Extract the (X, Y) coordinate from the center of the cell holding the provided text.  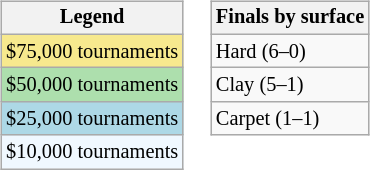
$75,000 tournaments (92, 51)
Finals by surface (290, 18)
Clay (5–1) (290, 85)
Hard (6–0) (290, 51)
$10,000 tournaments (92, 152)
Legend (92, 18)
Carpet (1–1) (290, 119)
$50,000 tournaments (92, 85)
$25,000 tournaments (92, 119)
